Find where the given text appears and provide that cell's center as (x, y) coordinate. 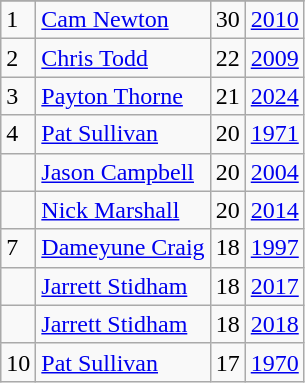
1970 (274, 362)
2024 (274, 96)
2010 (274, 20)
2018 (274, 324)
Payton Thorne (123, 96)
10 (18, 362)
Nick Marshall (123, 210)
1971 (274, 134)
Cam Newton (123, 20)
17 (228, 362)
Jason Campbell (123, 172)
3 (18, 96)
2009 (274, 58)
1997 (274, 248)
2 (18, 58)
22 (228, 58)
Chris Todd (123, 58)
2004 (274, 172)
1 (18, 20)
2017 (274, 286)
7 (18, 248)
Dameyune Craig (123, 248)
4 (18, 134)
21 (228, 96)
2014 (274, 210)
30 (228, 20)
